Identify which cell holds the provided text, then report its (x, y) central coordinate. 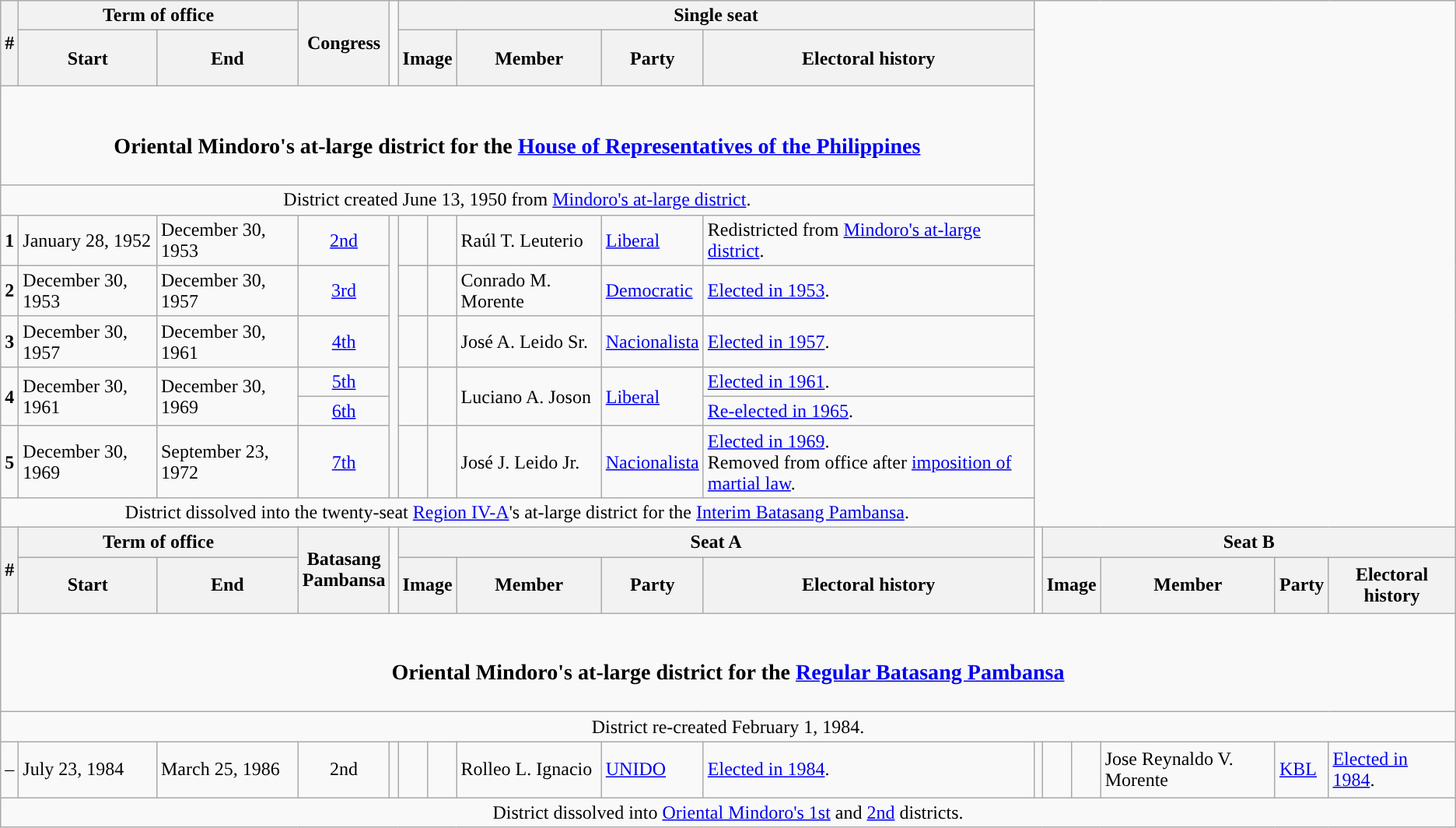
Raúl T. Leuterio (529, 240)
2 (9, 291)
March 25, 1986 (227, 770)
UNIDO (652, 770)
District dissolved into the twenty-seat Region IV-A's at-large district for the Interim Batasang Pambansa. (517, 512)
José A. Leido Sr. (529, 341)
Jose Reynaldo V. Morente (1188, 770)
Oriental Mindoro's at-large district for the House of Representatives of the Philippines (517, 135)
3 (9, 341)
July 23, 1984 (88, 770)
5 (9, 461)
5th (344, 381)
7th (344, 461)
District dissolved into Oriental Mindoro's 1st and 2nd districts. (728, 812)
Rolleo L. Ignacio (529, 770)
January 28, 1952 (88, 240)
6th (344, 411)
Congress (344, 44)
4 (9, 396)
José J. Leido Jr. (529, 461)
District re-created February 1, 1984. (728, 727)
Seat A (716, 542)
Elected in 1957. (868, 341)
Seat B (1249, 542)
– (9, 770)
Conrado M. Morente (529, 291)
Redistricted from Mindoro's at-large district. (868, 240)
BatasangPambansa (344, 570)
KBL (1301, 770)
Elected in 1969.Removed from office after imposition of martial law. (868, 461)
4th (344, 341)
September 23, 1972 (227, 461)
1 (9, 240)
Elected in 1961. (868, 381)
Oriental Mindoro's at-large district for the Regular Batasang Pambansa (728, 663)
District created June 13, 1950 from Mindoro's at-large district. (517, 200)
Single seat (716, 16)
3rd (344, 291)
Democratic (652, 291)
Re-elected in 1965. (868, 411)
Luciano A. Joson (529, 396)
Elected in 1953. (868, 291)
